Provide the [x, y] coordinate of the cell's center where the given text is located.  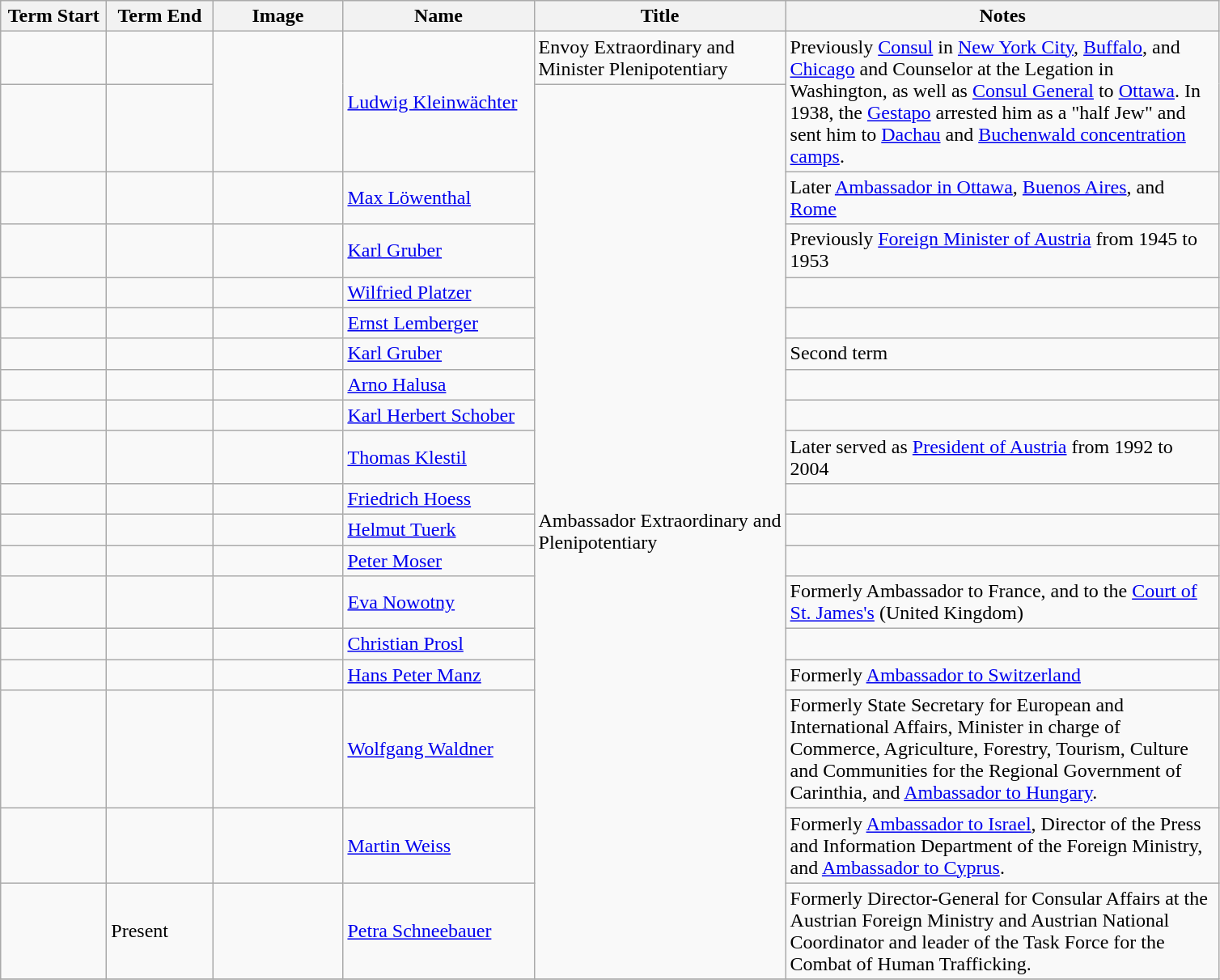
Image [278, 16]
Term End [160, 16]
Ludwig Kleinwächter [438, 102]
Petra Schneebauer [438, 931]
Christian Prosl [438, 644]
Term Start [53, 16]
Title [660, 16]
Martin Weiss [438, 846]
Later served as President of Austria from 1992 to 2004 [1002, 456]
Ambassador Extraordinary and Plenipotentiary [660, 532]
Name [438, 16]
Later Ambassador in Ottawa, Buenos Aires, and Rome [1002, 197]
Peter Moser [438, 561]
Ernst Lemberger [438, 323]
Previously Foreign Minister of Austria from 1945 to 1953 [1002, 251]
Second term [1002, 354]
Present [160, 931]
Wolfgang Waldner [438, 749]
Notes [1002, 16]
Max Löwenthal [438, 197]
Karl Herbert Schober [438, 415]
Envoy Extraordinary and Minister Plenipotentiary [660, 58]
Formerly Ambassador to Israel, Director of the Press and Information Department of the Foreign Ministry, and Ambassador to Cyprus. [1002, 846]
Hans Peter Manz [438, 675]
Friedrich Hoess [438, 498]
Arno Halusa [438, 384]
Formerly Ambassador to Switzerland [1002, 675]
Thomas Klestil [438, 456]
Wilfried Platzer [438, 292]
Formerly Ambassador to France, and to the Court of St. James's (United Kingdom) [1002, 602]
Helmut Tuerk [438, 529]
Eva Nowotny [438, 602]
